Find where the given text appears and provide that cell's center as (x, y) coordinate. 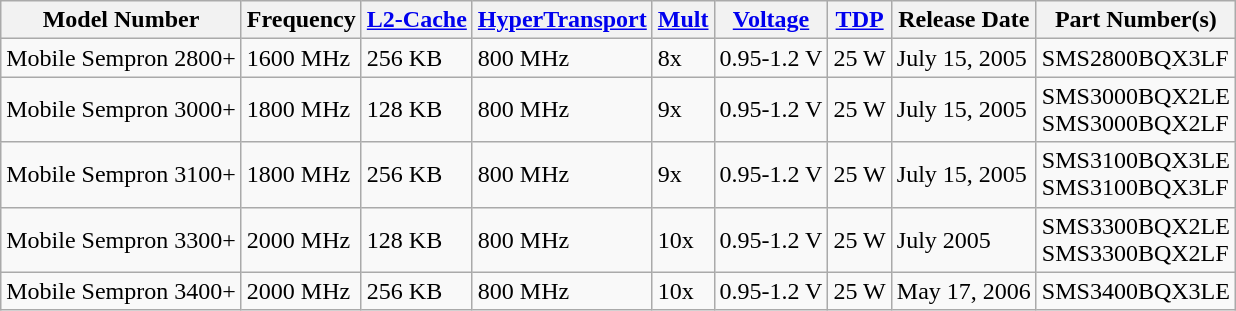
TDP (860, 20)
L2-Cache (416, 20)
Release Date (964, 20)
SMS3000BQX2LESMS3000BQX2LF (1136, 110)
Mobile Sempron 2800+ (122, 58)
SMS3400BQX3LE (1136, 291)
SMS2800BQX3LF (1136, 58)
Frequency (301, 20)
Model Number (122, 20)
Mult (683, 20)
Part Number(s) (1136, 20)
Mobile Sempron 3400+ (122, 291)
HyperTransport (562, 20)
SMS3300BQX2LESMS3300BQX2LF (1136, 240)
8x (683, 58)
July 2005 (964, 240)
1600 MHz (301, 58)
Mobile Sempron 3100+ (122, 174)
Voltage (771, 20)
SMS3100BQX3LESMS3100BQX3LF (1136, 174)
May 17, 2006 (964, 291)
Mobile Sempron 3300+ (122, 240)
Mobile Sempron 3000+ (122, 110)
